Locate the cell with the specified text and output its (X, Y) center coordinate. 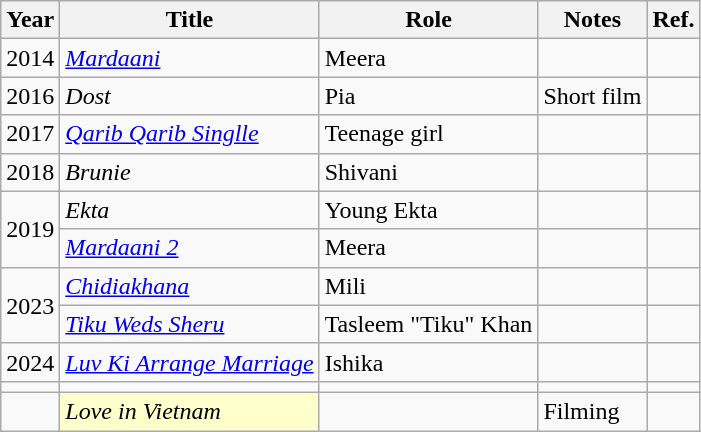
Ekta (190, 210)
2017 (30, 134)
Brunie (190, 172)
Notes (592, 20)
2024 (30, 362)
2014 (30, 58)
Dost (190, 96)
Luv Ki Arrange Marriage (190, 362)
Mili (428, 286)
Ishika (428, 362)
Pia (428, 96)
2018 (30, 172)
2023 (30, 305)
Tasleem "Tiku" Khan (428, 324)
Shivani (428, 172)
Title (190, 20)
Mardaani 2 (190, 248)
2016 (30, 96)
Qarib Qarib Singlle (190, 134)
Chidiakhana (190, 286)
Role (428, 20)
Young Ekta (428, 210)
Teenage girl (428, 134)
Love in Vietnam (190, 411)
Ref. (674, 20)
2019 (30, 229)
Year (30, 20)
Short film (592, 96)
Filming (592, 411)
Mardaani (190, 58)
Tiku Weds Sheru (190, 324)
